Output the (X, Y) coordinate of the center of the cell containing the given text.  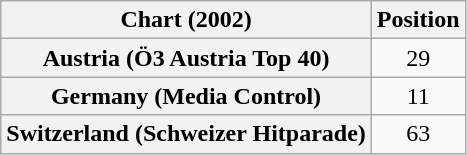
Austria (Ö3 Austria Top 40) (186, 58)
Chart (2002) (186, 20)
63 (418, 134)
Position (418, 20)
11 (418, 96)
Switzerland (Schweizer Hitparade) (186, 134)
Germany (Media Control) (186, 96)
29 (418, 58)
